Extract the [X, Y] coordinate from the center of the cell holding the provided text.  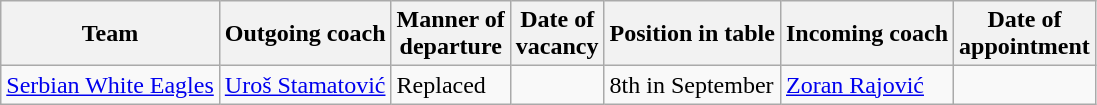
Outgoing coach [305, 34]
Incoming coach [866, 34]
Date of appointment [1025, 34]
Position in table [692, 34]
Serbian White Eagles [110, 85]
8th in September [692, 85]
Team [110, 34]
Uroš Stamatović [305, 85]
Manner of departure [450, 34]
Zoran Rajović [866, 85]
Replaced [450, 85]
Date of vacancy [557, 34]
